Search for the cell housing the specified text and yield its (x, y) center coordinate. 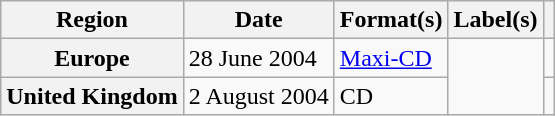
Date (258, 20)
Region (92, 20)
Maxi-CD (391, 58)
United Kingdom (92, 96)
28 June 2004 (258, 58)
Format(s) (391, 20)
2 August 2004 (258, 96)
Label(s) (496, 20)
Europe (92, 58)
CD (391, 96)
